Pinpoint the cell where the given text exists, returning its [x, y] midpoint coordinate. 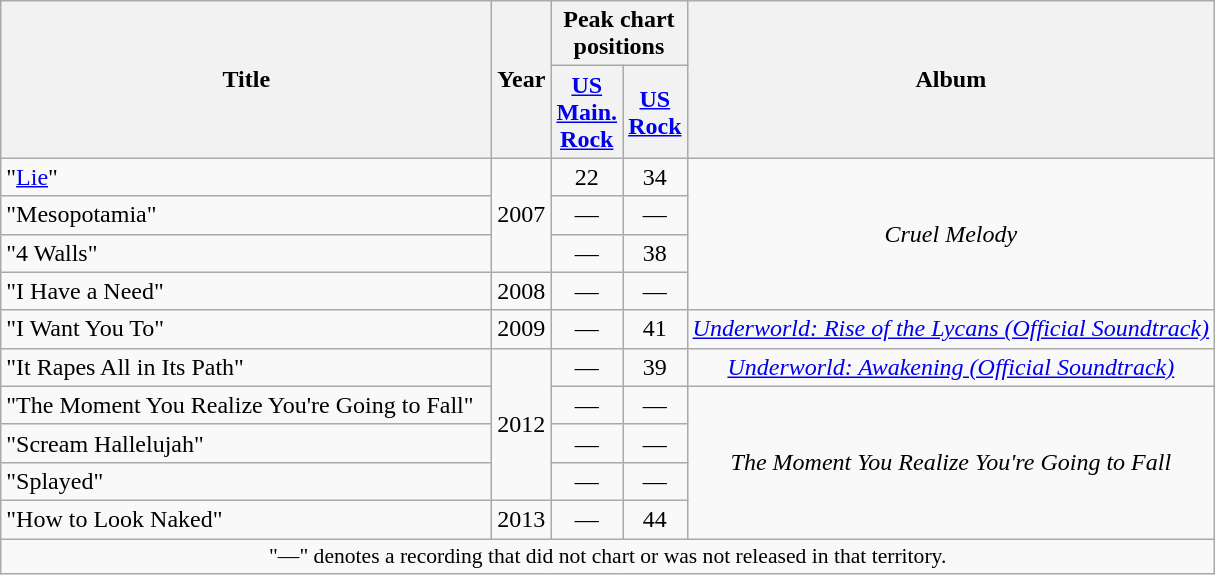
Underworld: Rise of the Lycans (Official Soundtrack) [951, 329]
39 [655, 367]
34 [655, 177]
"Splayed" [246, 481]
USMain. Rock [587, 112]
"Lie" [246, 177]
38 [655, 253]
44 [655, 519]
2009 [522, 329]
"4 Walls" [246, 253]
"I Want You To" [246, 329]
Peak chart positions [619, 34]
2008 [522, 291]
Album [951, 80]
Cruel Melody [951, 234]
"How to Look Naked" [246, 519]
"It Rapes All in Its Path" [246, 367]
"The Moment You Realize You're Going to Fall" [246, 405]
Title [246, 80]
USRock [655, 112]
Year [522, 80]
2013 [522, 519]
"Scream Hallelujah" [246, 443]
41 [655, 329]
"—" denotes a recording that did not chart or was not released in that territory. [608, 556]
"I Have a Need" [246, 291]
The Moment You Realize You're Going to Fall [951, 462]
Underworld: Awakening (Official Soundtrack) [951, 367]
"Mesopotamia" [246, 215]
2012 [522, 424]
22 [587, 177]
2007 [522, 215]
